Locate the cell with the specified text and output its (x, y) center coordinate. 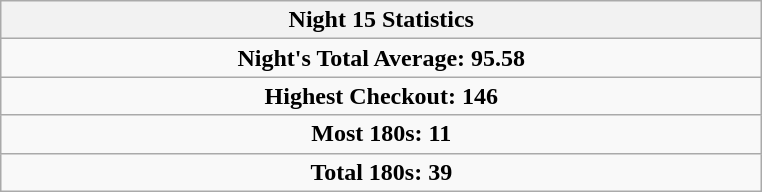
Total 180s: 39 (382, 172)
Highest Checkout: 146 (382, 96)
Most 180s: 11 (382, 134)
Night's Total Average: 95.58 (382, 58)
Night 15 Statistics (382, 20)
